Pinpoint the cell where the given text exists, returning its [x, y] midpoint coordinate. 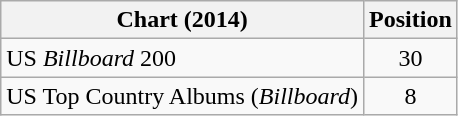
8 [411, 96]
US Billboard 200 [182, 58]
Chart (2014) [182, 20]
Position [411, 20]
30 [411, 58]
US Top Country Albums (Billboard) [182, 96]
